From the cell containing the given text, extract its center point as [X, Y] coordinate. 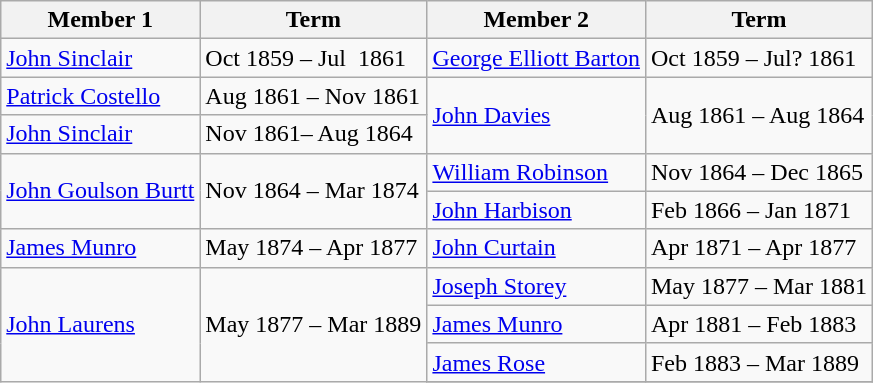
Member 1 [100, 20]
James Rose [536, 362]
May 1877 – Mar 1889 [314, 324]
May 1874 – Apr 1877 [314, 248]
Nov 1864 – Mar 1874 [314, 191]
John Goulson Burtt [100, 191]
Oct 1859 – Jul? 1861 [758, 58]
John Laurens [100, 324]
Nov 1864 – Dec 1865 [758, 172]
John Davies [536, 115]
Aug 1861 – Nov 1861 [314, 96]
Apr 1881 – Feb 1883 [758, 324]
May 1877 – Mar 1881 [758, 286]
Oct 1859 – Jul 1861 [314, 58]
Member 2 [536, 20]
Nov 1861– Aug 1864 [314, 134]
Apr 1871 – Apr 1877 [758, 248]
John Curtain [536, 248]
Feb 1866 – Jan 1871 [758, 210]
Feb 1883 – Mar 1889 [758, 362]
John Harbison [536, 210]
Aug 1861 – Aug 1864 [758, 115]
George Elliott Barton [536, 58]
Patrick Costello [100, 96]
William Robinson [536, 172]
Joseph Storey [536, 286]
